From the cell containing the given text, extract its center point as (X, Y) coordinate. 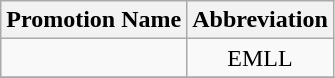
EMLL (260, 58)
Abbreviation (260, 20)
Promotion Name (94, 20)
